Scan for the cell matching the given text and deliver its (X, Y) coordinate at center. 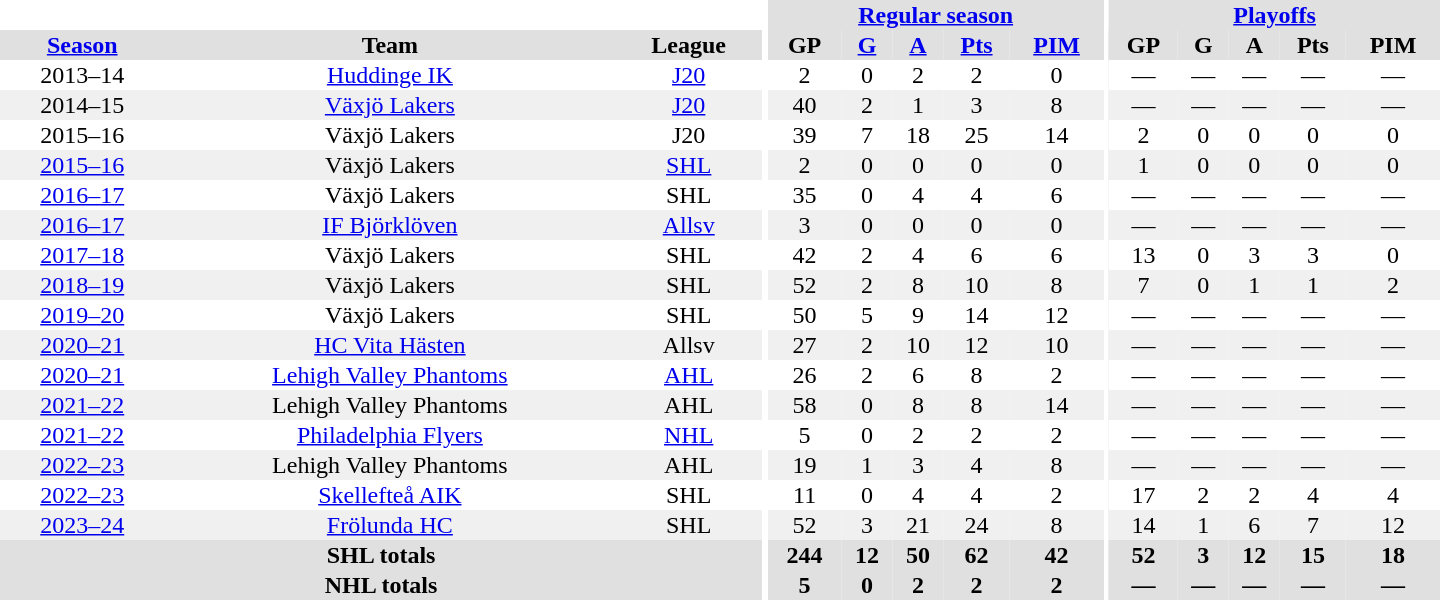
19 (805, 465)
2018–19 (82, 285)
Huddinge IK (390, 75)
15 (1313, 555)
Philadelphia Flyers (390, 435)
39 (805, 135)
League (688, 45)
2023–24 (82, 525)
IF Björklöven (390, 225)
SHL totals (381, 555)
244 (805, 555)
NHL (688, 435)
Season (82, 45)
27 (805, 345)
24 (977, 525)
58 (805, 405)
Playoffs (1274, 15)
2013–14 (82, 75)
Frölunda HC (390, 525)
2014–15 (82, 105)
9 (918, 315)
Skellefteå AIK (390, 495)
25 (977, 135)
HC Vita Hästen (390, 345)
26 (805, 375)
Regular season (936, 15)
2017–18 (82, 255)
NHL totals (381, 585)
21 (918, 525)
13 (1144, 255)
62 (977, 555)
11 (805, 495)
35 (805, 195)
Team (390, 45)
2019–20 (82, 315)
40 (805, 105)
17 (1144, 495)
